Search for the cell housing the specified text and yield its [X, Y] center coordinate. 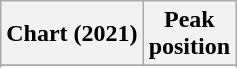
Chart (2021) [72, 34]
Peakposition [189, 34]
